Extract the [x, y] coordinate from the center of the cell holding the provided text.  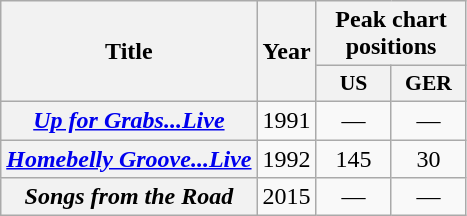
GER [428, 84]
Title [129, 52]
Year [286, 52]
1992 [286, 159]
145 [354, 159]
Up for Grabs...Live [129, 120]
30 [428, 159]
1991 [286, 120]
US [354, 84]
Homebelly Groove...Live [129, 159]
Peak chart positions [391, 34]
Songs from the Road [129, 197]
2015 [286, 197]
